Capture the cell that displays the provided text and extract its (x, y) central coordinate. 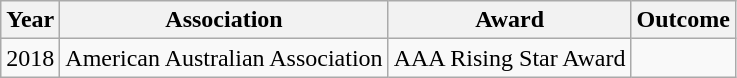
Outcome (683, 20)
Award (510, 20)
2018 (30, 58)
Association (224, 20)
Year (30, 20)
American Australian Association (224, 58)
AAA Rising Star Award (510, 58)
